Output the [X, Y] coordinate of the center of the cell containing the given text.  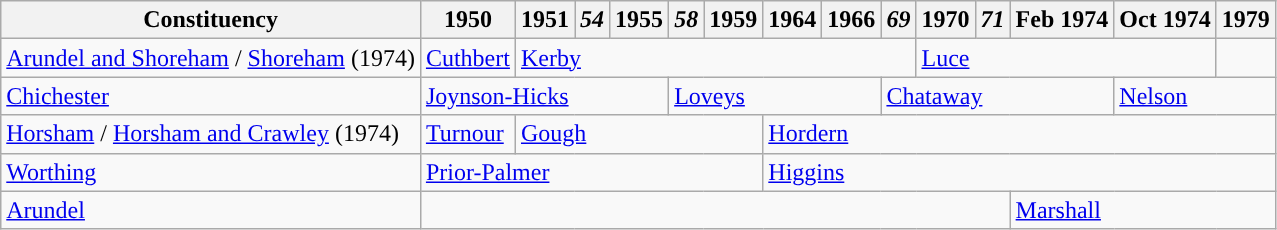
1951 [544, 20]
Arundel [211, 210]
Horsham / Horsham and Crawley (1974) [211, 134]
Oct 1974 [1165, 20]
Joynson-Hicks [544, 96]
Gough [638, 134]
54 [592, 20]
Arundel and Shoreham / Shoreham (1974) [211, 58]
Hordern [1019, 134]
1979 [1246, 20]
1959 [734, 20]
69 [898, 20]
Luce [1066, 58]
Loveys [775, 96]
1964 [792, 20]
Prior-Palmer [591, 172]
Nelson [1194, 96]
Marshall [1142, 210]
Worthing [211, 172]
Higgins [1019, 172]
Turnour [468, 134]
71 [992, 20]
1966 [852, 20]
Feb 1974 [1062, 20]
1950 [468, 20]
Constituency [211, 20]
58 [686, 20]
Kerby [715, 58]
1970 [946, 20]
Chataway [998, 96]
Cuthbert [468, 58]
Chichester [211, 96]
1955 [640, 20]
